Extract the (X, Y) coordinate from the center of the cell holding the provided text.  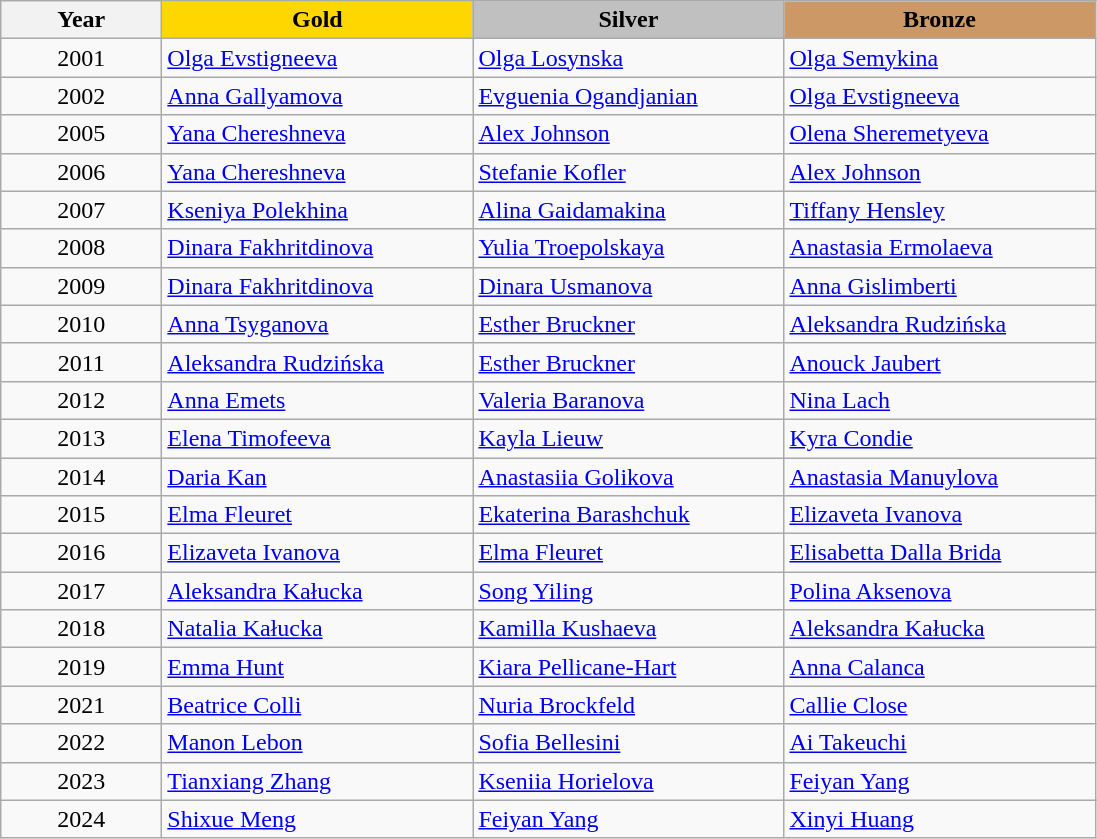
Manon Lebon (318, 743)
Stefanie Kofler (628, 172)
2008 (82, 248)
Bronze (940, 20)
2018 (82, 629)
2009 (82, 286)
2014 (82, 477)
Kseniya Polekhina (318, 210)
Emma Hunt (318, 667)
2011 (82, 362)
Olga Losynska (628, 58)
2013 (82, 438)
Anna Gallyamova (318, 96)
2019 (82, 667)
Elena Timofeeva (318, 438)
Tiffany Hensley (940, 210)
2015 (82, 515)
Kseniia Horielova (628, 781)
Kamilla Kushaeva (628, 629)
Kayla Lieuw (628, 438)
Kyra Condie (940, 438)
Yulia Troepolskaya (628, 248)
Anna Gislimberti (940, 286)
Anastasia Manuylova (940, 477)
Nuria Brockfeld (628, 705)
2001 (82, 58)
Olga Semykina (940, 58)
2006 (82, 172)
Anastasiia Golikova (628, 477)
2017 (82, 591)
Anouck Jaubert (940, 362)
Natalia Kałucka (318, 629)
2016 (82, 553)
Evguenia Ogandjanian (628, 96)
Nina Lach (940, 400)
2005 (82, 134)
2022 (82, 743)
Alina Gaidamakina (628, 210)
2023 (82, 781)
Beatrice Colli (318, 705)
Ekaterina Barashchuk (628, 515)
Anastasia Ermolaeva (940, 248)
Dinara Usmanova (628, 286)
Shixue Meng (318, 819)
Callie Close (940, 705)
Polina Aksenova (940, 591)
Year (82, 20)
2012 (82, 400)
Olena Sheremetyeva (940, 134)
Kiara Pellicane-Hart (628, 667)
2010 (82, 324)
Tianxiang Zhang (318, 781)
Ai Takeuchi (940, 743)
2002 (82, 96)
Song Yiling (628, 591)
2024 (82, 819)
Xinyi Huang (940, 819)
Anna Tsyganova (318, 324)
Valeria Baranova (628, 400)
Sofia Bellesini (628, 743)
2007 (82, 210)
Daria Kan (318, 477)
Gold (318, 20)
Anna Calanca (940, 667)
Silver (628, 20)
Anna Emets (318, 400)
2021 (82, 705)
Elisabetta Dalla Brida (940, 553)
